Find where the given text appears and provide that cell's center as (x, y) coordinate. 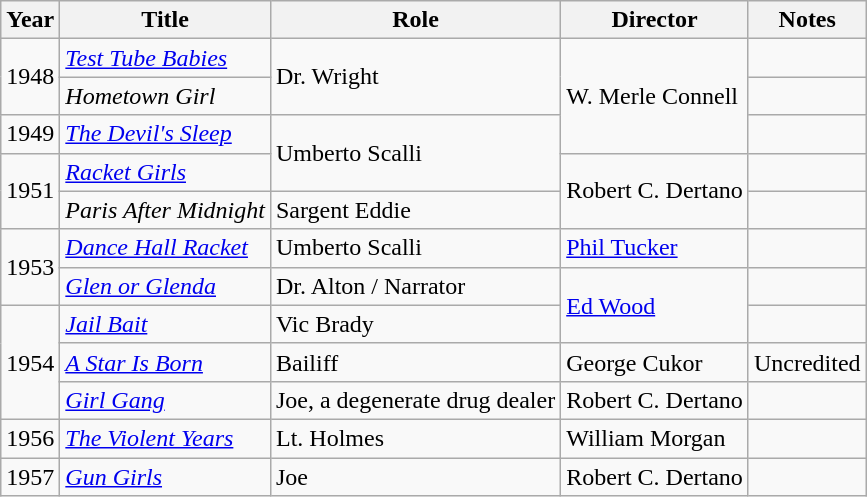
1951 (30, 191)
Joe, a degenerate drug dealer (415, 400)
Notes (807, 20)
Bailiff (415, 362)
1948 (30, 77)
Title (166, 20)
Year (30, 20)
1954 (30, 362)
Gun Girls (166, 477)
Racket Girls (166, 172)
1956 (30, 438)
George Cukor (655, 362)
Sargent Eddie (415, 210)
Lt. Holmes (415, 438)
The Devil's Sleep (166, 134)
Glen or Glenda (166, 286)
The Violent Years (166, 438)
Test Tube Babies (166, 58)
Director (655, 20)
Dance Hall Racket (166, 248)
A Star Is Born (166, 362)
1949 (30, 134)
Ed Wood (655, 305)
Vic Brady (415, 324)
Joe (415, 477)
Paris After Midnight (166, 210)
William Morgan (655, 438)
Role (415, 20)
Jail Bait (166, 324)
Girl Gang (166, 400)
Uncredited (807, 362)
Phil Tucker (655, 248)
Hometown Girl (166, 96)
1957 (30, 477)
Dr. Wright (415, 77)
Dr. Alton / Narrator (415, 286)
W. Merle Connell (655, 96)
1953 (30, 267)
